Identify which cell holds the provided text, then report its [X, Y] central coordinate. 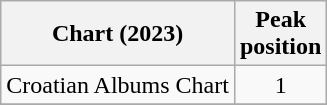
1 [280, 85]
Peakposition [280, 34]
Croatian Albums Chart [118, 85]
Chart (2023) [118, 34]
